For the text-containing cell, return its midpoint in (x, y) coordinate format. 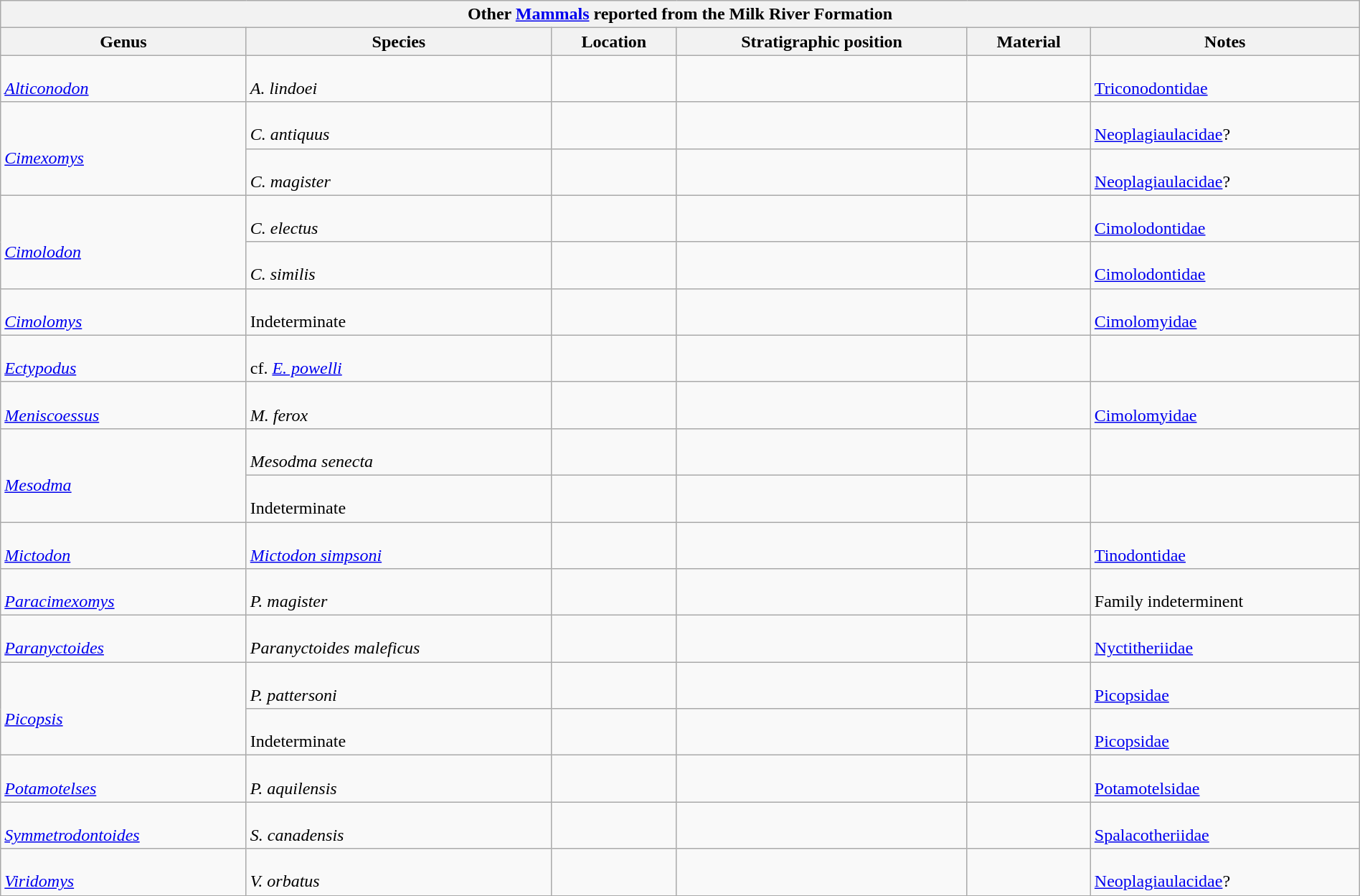
C. similis (399, 265)
Picopsis (123, 709)
Notes (1225, 42)
Mesodma (123, 475)
Potamotelsidae (1225, 779)
Genus (123, 42)
Paracimexomys (123, 593)
Spalacotheriidae (1225, 825)
Paranyctoides maleficus (399, 638)
Ectypodus (123, 359)
Triconodontidae (1225, 79)
V. orbatus (399, 872)
Material (1029, 42)
Mictodon (123, 545)
Nyctitheriidae (1225, 638)
Viridomys (123, 872)
Species (399, 42)
cf. E. powelli (399, 359)
Potamotelses (123, 779)
Paranyctoides (123, 638)
C. electus (399, 218)
Alticonodon (123, 79)
Cimolomys (123, 311)
M. ferox (399, 405)
A. lindoei (399, 79)
P. magister (399, 593)
Mictodon simpsoni (399, 545)
Location (614, 42)
Meniscoessus (123, 405)
Mesodma senecta (399, 452)
C. magister (399, 172)
Cimolodon (123, 242)
P. pattersoni (399, 686)
Cimexomys (123, 148)
S. canadensis (399, 825)
P. aquilensis (399, 779)
Family indeterminent (1225, 593)
Symmetrodontoides (123, 825)
Stratigraphic position (822, 42)
Tinodontidae (1225, 545)
C. antiquus (399, 125)
Other Mammals reported from the Milk River Formation (680, 14)
